Locate the cell with the specified text and output its [X, Y] center coordinate. 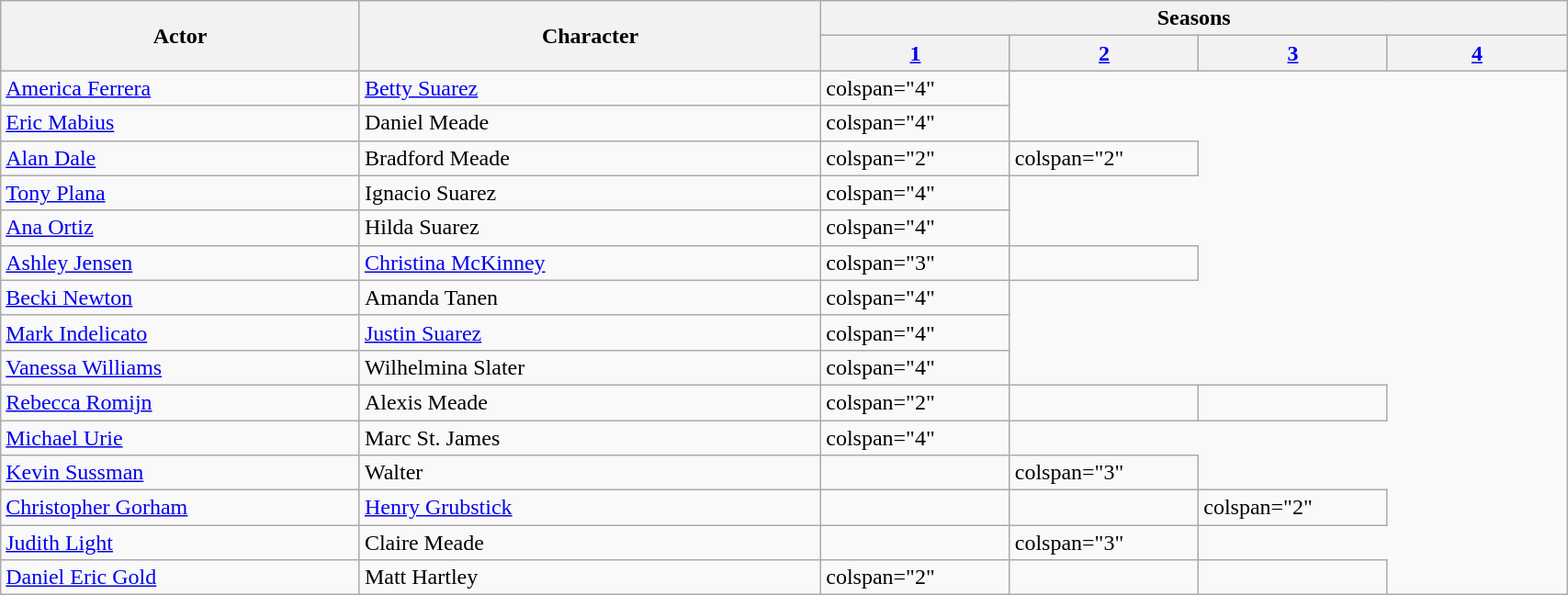
Ashley Jensen [180, 263]
3 [1293, 53]
Mark Indelicato [180, 332]
Henry Grubstick [590, 508]
Marc St. James [590, 438]
Michael Urie [180, 438]
Rebecca Romijn [180, 402]
Actor [180, 36]
Daniel Meade [590, 123]
Alan Dale [180, 158]
Ignacio Suarez [590, 193]
Character [590, 36]
Becki Newton [180, 297]
Claire Meade [590, 543]
Christina McKinney [590, 263]
1 [916, 53]
Ana Ortiz [180, 228]
Walter [590, 473]
4 [1477, 53]
Eric Mabius [180, 123]
Daniel Eric Gold [180, 578]
Judith Light [180, 543]
Hilda Suarez [590, 228]
Amanda Tanen [590, 297]
Vanessa Williams [180, 367]
Kevin Sussman [180, 473]
Tony Plana [180, 193]
Bradford Meade [590, 158]
Betty Suarez [590, 88]
Matt Hartley [590, 578]
Justin Suarez [590, 332]
America Ferrera [180, 88]
Seasons [1194, 18]
Christopher Gorham [180, 508]
Alexis Meade [590, 402]
Wilhelmina Slater [590, 367]
2 [1104, 53]
